Identify which cell holds the provided text, then report its (x, y) central coordinate. 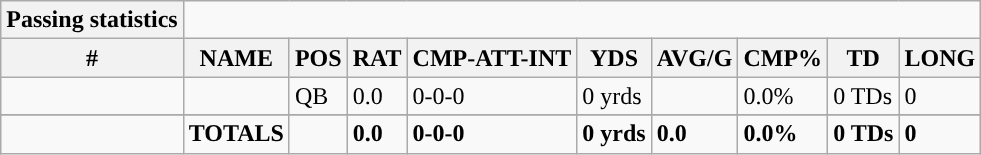
NAME (236, 58)
YDS (614, 58)
TOTALS (236, 134)
LONG (940, 58)
POS (318, 58)
CMP% (783, 58)
TD (864, 58)
QB (318, 96)
# (92, 58)
Passing statistics (92, 20)
CMP-ATT-INT (492, 58)
RAT (377, 58)
AVG/G (694, 58)
